Identify which cell holds the provided text, then report its [X, Y] central coordinate. 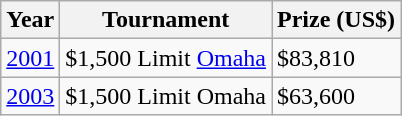
$63,600 [336, 96]
$83,810 [336, 58]
Prize (US$) [336, 20]
2001 [30, 58]
2003 [30, 96]
Year [30, 20]
Tournament [166, 20]
